Find where the given text appears and provide that cell's center as (X, Y) coordinate. 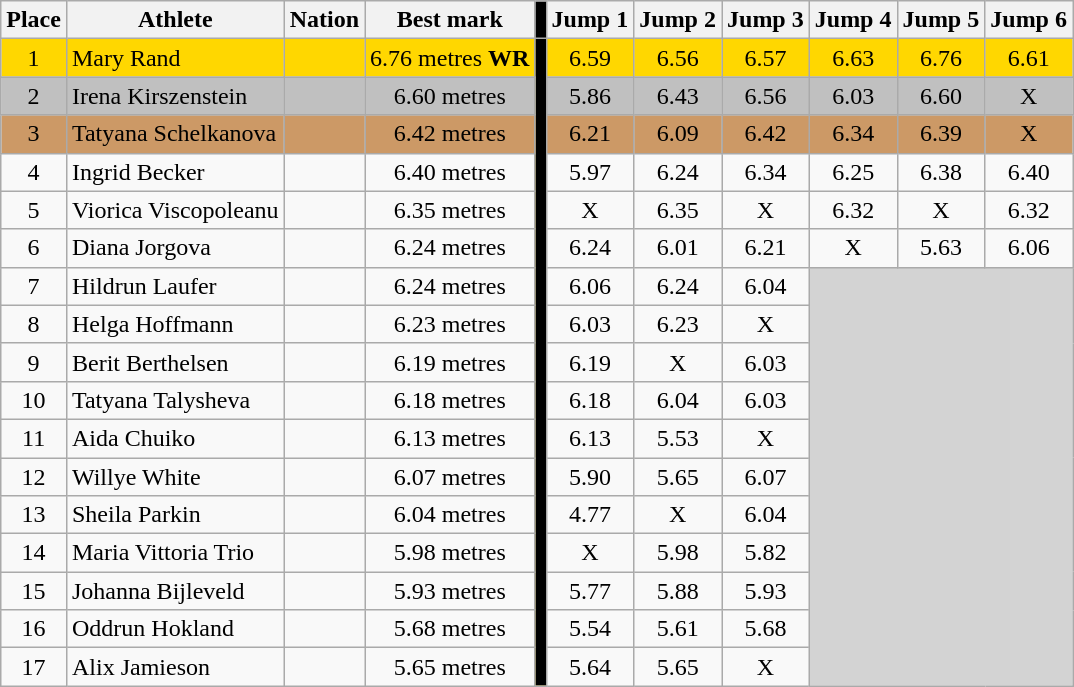
5.98 (678, 553)
Irena Kirszenstein (175, 96)
6.59 (590, 58)
6.09 (678, 134)
6.07 metres (450, 477)
12 (34, 477)
6.04 metres (450, 515)
Helga Hoffmann (175, 324)
5.64 (590, 667)
Aida Chuiko (175, 438)
5.68 (766, 629)
Hildrun Laufer (175, 286)
5.77 (590, 591)
Ingrid Becker (175, 172)
Maria Vittoria Trio (175, 553)
14 (34, 553)
Athlete (175, 20)
6.07 (766, 477)
6.42 metres (450, 134)
2 (34, 96)
5.86 (590, 96)
Jump 3 (766, 20)
Best mark (450, 20)
6.76 (941, 58)
Alix Jamieson (175, 667)
9 (34, 362)
Jump 4 (853, 20)
17 (34, 667)
5.68 metres (450, 629)
6.57 (766, 58)
Jump 2 (678, 20)
Jump 5 (941, 20)
Place (34, 20)
Tatyana Schelkanova (175, 134)
5.61 (678, 629)
5.93 metres (450, 591)
5.90 (590, 477)
6.39 (941, 134)
6.76 metres WR (450, 58)
6.61 (1029, 58)
5.53 (678, 438)
6.13 (590, 438)
6.18 metres (450, 400)
Mary Rand (175, 58)
6.23 metres (450, 324)
13 (34, 515)
6.35 metres (450, 210)
10 (34, 400)
11 (34, 438)
Willye White (175, 477)
Berit Berthelsen (175, 362)
6.63 (853, 58)
6.38 (941, 172)
5.97 (590, 172)
5.93 (766, 591)
5.88 (678, 591)
5.63 (941, 248)
6.18 (590, 400)
3 (34, 134)
6.23 (678, 324)
Nation (324, 20)
Jump 6 (1029, 20)
5.82 (766, 553)
Diana Jorgova (175, 248)
6 (34, 248)
6.60 metres (450, 96)
1 (34, 58)
Sheila Parkin (175, 515)
6.35 (678, 210)
6.25 (853, 172)
5.65 metres (450, 667)
6.13 metres (450, 438)
6.40 metres (450, 172)
6.40 (1029, 172)
7 (34, 286)
6.60 (941, 96)
5 (34, 210)
Oddrun Hokland (175, 629)
4.77 (590, 515)
5.54 (590, 629)
6.42 (766, 134)
Viorica Viscopoleanu (175, 210)
5.98 metres (450, 553)
6.43 (678, 96)
6.19 metres (450, 362)
6.01 (678, 248)
4 (34, 172)
Johanna Bijleveld (175, 591)
15 (34, 591)
Jump 1 (590, 20)
16 (34, 629)
Tatyana Talysheva (175, 400)
6.19 (590, 362)
8 (34, 324)
